Extract the [x, y] coordinate from the center of the cell holding the provided text.  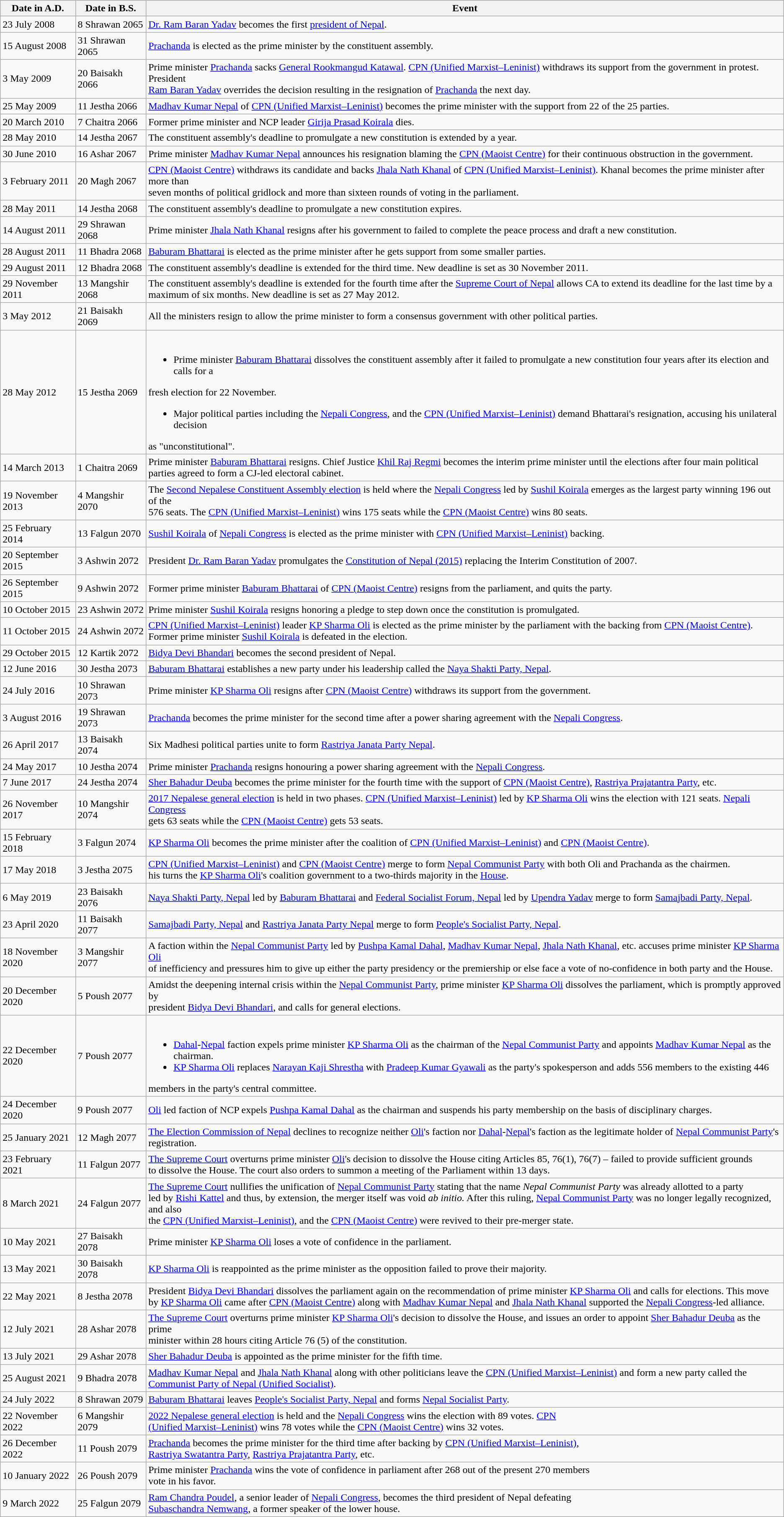
8 Shrawan 2065 [111, 24]
10 Mangshir 2074 [111, 810]
Six Madhesi political parties unite to form Rastriya Janata Party Nepal. [465, 745]
25 May 2009 [38, 106]
23 July 2008 [38, 24]
24 July 2022 [38, 1400]
26 April 2017 [38, 745]
14 March 2013 [38, 468]
28 August 2011 [38, 251]
13 Falgun 2070 [111, 534]
10 Jestha 2074 [111, 766]
13 May 2021 [38, 1269]
7 Poush 2077 [111, 1056]
11 Poush 2079 [111, 1449]
11 Falgun 2077 [111, 1165]
10 Shrawan 2073 [111, 690]
11 Jestha 2066 [111, 106]
The constituent assembly's deadline to promulgate a new constitution expires. [465, 208]
Prime minister Jhala Nath Khanal resigns after his government to failed to complete the peace process and draft a new constitution. [465, 230]
12 June 2016 [38, 669]
Baburam Bhattarai establishes a new party under his leadership called the Naya Shakti Party, Nepal. [465, 669]
8 March 2021 [38, 1203]
3 Falgun 2074 [111, 843]
20 Magh 2067 [111, 181]
30 Jestha 2073 [111, 669]
25 August 2021 [38, 1378]
27 Baisakh 2078 [111, 1242]
26 September 2015 [38, 588]
Event [465, 8]
Prime minister Madhav Kumar Nepal announces his resignation blaming the CPN (Maoist Centre) for their continuous obstruction in the government. [465, 154]
Baburam Bhattarai leaves People's Socialist Party, Nepal and forms Nepal Socialist Party. [465, 1400]
Prime minister Prachanda resigns honouring a power sharing agreement with the Nepali Congress. [465, 766]
14 August 2011 [38, 230]
30 June 2010 [38, 154]
24 Jestha 2074 [111, 783]
30 Baisakh 2078 [111, 1269]
7 Chaitra 2066 [111, 122]
6 May 2019 [38, 897]
Sher Bahadur Deuba is appointed as the prime minister for the fifth time. [465, 1357]
Prachanda becomes the prime minister for the second time after a power sharing agreement with the Nepali Congress. [465, 717]
10 January 2022 [38, 1476]
8 Shrawan 2079 [111, 1400]
18 November 2020 [38, 957]
24 Falgun 2077 [111, 1203]
9 Ashwin 2072 [111, 588]
Former prime minister Baburam Bhattarai of CPN (Maoist Centre) resigns from the parliament, and quits the party. [465, 588]
12 July 2021 [38, 1329]
29 August 2011 [38, 268]
24 July 2016 [38, 690]
23 Baisakh 2076 [111, 897]
23 April 2020 [38, 924]
Date in A.D. [38, 8]
3 Ashwin 2072 [111, 561]
Prachanda is elected as the prime minister by the constituent assembly. [465, 46]
1 Chaitra 2069 [111, 468]
20 March 2010 [38, 122]
24 December 2020 [38, 1110]
The constituent assembly's deadline is extended for the third time. New deadline is set as 30 November 2011. [465, 268]
Former prime minister and NCP leader Girija Prasad Koirala dies. [465, 122]
25 Falgun 2079 [111, 1503]
29 October 2015 [38, 653]
Dr. Ram Baran Yadav becomes the first president of Nepal. [465, 24]
KP Sharma Oli becomes the prime minister after the coalition of CPN (Unified Marxist–Leninist) and CPN (Maoist Centre). [465, 843]
15 Jestha 2069 [111, 392]
20 Baisakh 2066 [111, 79]
Samajbadi Party, Nepal and Rastriya Janata Party Nepal merge to form People's Socialist Party, Nepal. [465, 924]
13 July 2021 [38, 1357]
28 May 2012 [38, 392]
15 February 2018 [38, 843]
11 Bhadra 2068 [111, 251]
3 February 2011 [38, 181]
13 Mangshir 2068 [111, 289]
26 November 2017 [38, 810]
Baburam Bhattarai is elected as the prime minister after he gets support from some smaller parties. [465, 251]
12 Magh 2077 [111, 1137]
20 September 2015 [38, 561]
4 Mangshir 2070 [111, 501]
28 Ashar 2078 [111, 1329]
25 February 2014 [38, 534]
10 October 2015 [38, 610]
29 Shrawan 2068 [111, 230]
19 November 2013 [38, 501]
24 May 2017 [38, 766]
20 December 2020 [38, 996]
14 Jestha 2067 [111, 138]
24 Ashwin 2072 [111, 631]
31 Shrawan 2065 [111, 46]
Sher Bahadur Deuba becomes the prime minister for the fourth time with the support of CPN (Maoist Centre), Rastriya Prajatantra Party, etc. [465, 783]
Date in B.S. [111, 8]
Bidya Devi Bhandari becomes the second president of Nepal. [465, 653]
Sushil Koirala of Nepali Congress is elected as the prime minister with CPN (Unified Marxist–Leninist) backing. [465, 534]
23 February 2021 [38, 1165]
22 November 2022 [38, 1421]
22 May 2021 [38, 1296]
26 Poush 2079 [111, 1476]
The constituent assembly's deadline to promulgate a new constitution is extended by a year. [465, 138]
21 Baisakh 2069 [111, 317]
3 Jestha 2075 [111, 870]
Prime minister Sushil Koirala resigns honoring a pledge to step down once the constitution is promulgated. [465, 610]
9 Bhadra 2078 [111, 1378]
28 May 2011 [38, 208]
6 Mangshir 2079 [111, 1421]
Prime minister Prachanda wins the vote of confidence in parliament after 268 out of the present 270 membersvote in his favor. [465, 1476]
Naya Shakti Party, Nepal led by Baburam Bhattarai and Federal Socialist Forum, Nepal led by Upendra Yadav merge to form Samajbadi Party, Nepal. [465, 897]
13 Baisakh 2074 [111, 745]
Oli led faction of NCP expels Pushpa Kamal Dahal as the chairman and suspends his party membership on the basis of disciplinary charges. [465, 1110]
22 December 2020 [38, 1056]
3 May 2009 [38, 79]
7 June 2017 [38, 783]
Madhav Kumar Nepal of CPN (Unified Marxist–Leninist) becomes the prime minister with the support from 22 of the 25 parties. [465, 106]
Prime minister KP Sharma Oli loses a vote of confidence in the parliament. [465, 1242]
14 Jestha 2068 [111, 208]
8 Jestha 2078 [111, 1296]
President Dr. Ram Baran Yadav promulgates the Constitution of Nepal (2015) replacing the Interim Constitution of 2007. [465, 561]
3 August 2016 [38, 717]
25 January 2021 [38, 1137]
26 December 2022 [38, 1449]
19 Shrawan 2073 [111, 717]
All the ministers resign to allow the prime minister to form a consensus government with other political parties. [465, 317]
15 August 2008 [38, 46]
16 Ashar 2067 [111, 154]
3 May 2012 [38, 317]
10 May 2021 [38, 1242]
12 Kartik 2072 [111, 653]
12 Bhadra 2068 [111, 268]
9 March 2022 [38, 1503]
KP Sharma Oli is reappointed as the prime minister as the opposition failed to prove their majority. [465, 1269]
29 November 2011 [38, 289]
11 Baisakh 2077 [111, 924]
3 Mangshir 2077 [111, 957]
17 May 2018 [38, 870]
23 Ashwin 2072 [111, 610]
28 May 2010 [38, 138]
Prime minister KP Sharma Oli resigns after CPN (Maoist Centre) withdraws its support from the government. [465, 690]
11 October 2015 [38, 631]
29 Ashar 2078 [111, 1357]
9 Poush 2077 [111, 1110]
5 Poush 2077 [111, 996]
